Return [x, y] of the center of cell containing provided text 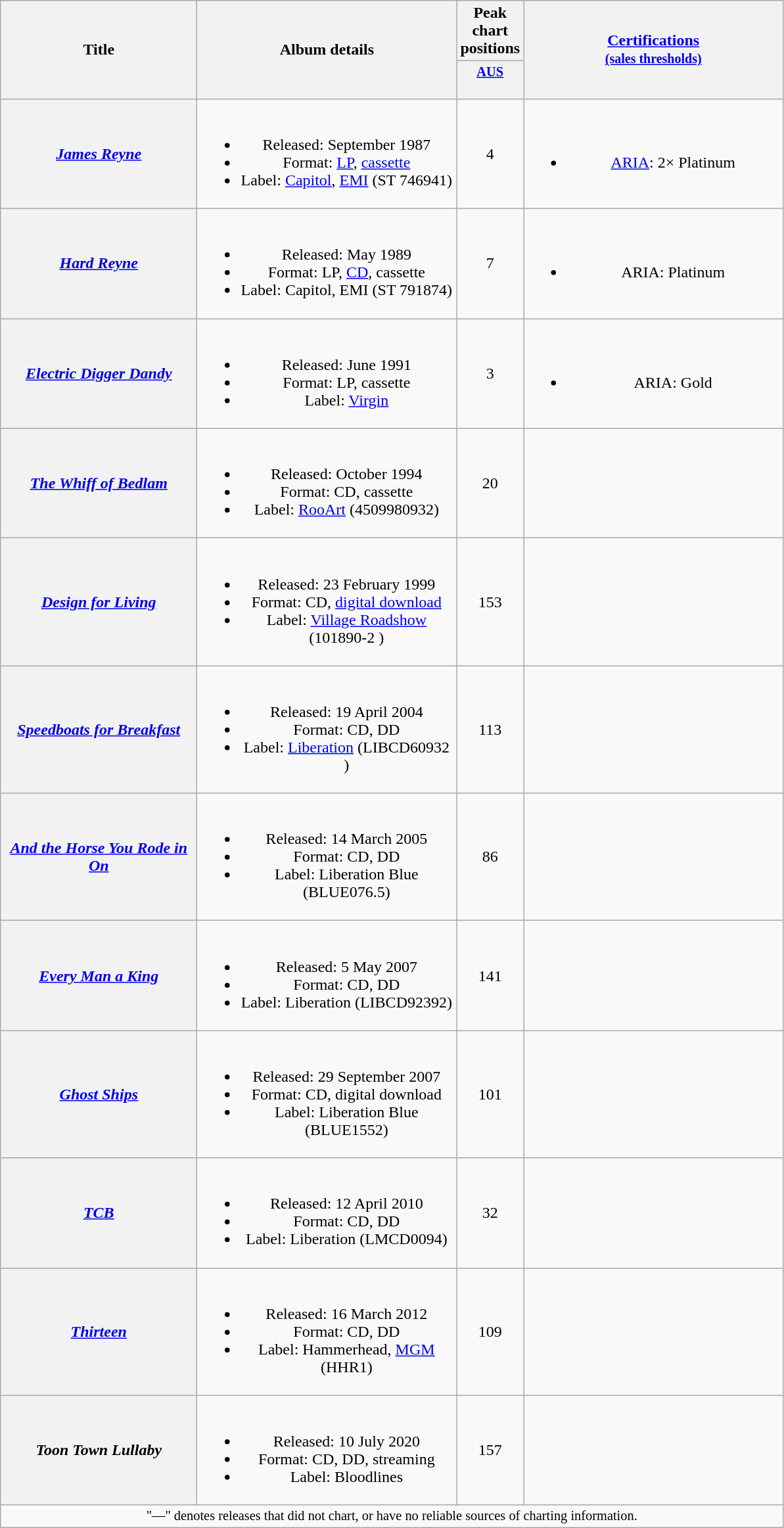
Released: October 1994Format: CD, cassetteLabel: RooArt (4509980932) [327, 484]
Released: September 1987Format: LP, cassetteLabel: Capitol, EMI (ST 746941) [327, 154]
113 [490, 729]
And the Horse You Rode in On [99, 857]
Released: May 1989Format: LP, CD, cassetteLabel: Capitol, EMI (ST 791874) [327, 264]
Hard Reyne [99, 264]
Released: 12 April 2010Format: CD, DDLabel: Liberation (LMCD0094) [327, 1213]
Released: 29 September 2007Format: CD, digital downloadLabel: Liberation Blue (BLUE1552) [327, 1094]
AUS [490, 80]
Released: 23 February 1999Format: CD, digital downloadLabel: Village Roadshow (101890-2 ) [327, 602]
Ghost Ships [99, 1094]
ARIA: Platinum [653, 264]
"—" denotes releases that did not chart, or have no reliable sources of charting information. [392, 1516]
Album details [327, 50]
Speedboats for Breakfast [99, 729]
Released: 19 April 2004Format: CD, DDLabel: Liberation (LIBCD60932 ) [327, 729]
157 [490, 1450]
TCB [99, 1213]
Released: 16 March 2012Format: CD, DDLabel: Hammerhead, MGM (HHR1) [327, 1331]
Thirteen [99, 1331]
86 [490, 857]
Electric Digger Dandy [99, 373]
101 [490, 1094]
Title [99, 50]
James Reyne [99, 154]
Released: 14 March 2005Format: CD, DDLabel: Liberation Blue (BLUE076.5) [327, 857]
Certifications(sales thresholds) [653, 50]
The Whiff of Bedlam [99, 484]
Released: 10 July 2020Format: CD, DD, streamingLabel: Bloodlines [327, 1450]
109 [490, 1331]
153 [490, 602]
141 [490, 975]
Peak chart positions [490, 31]
4 [490, 154]
Every Man a King [99, 975]
7 [490, 264]
20 [490, 484]
Design for Living [99, 602]
Toon Town Lullaby [99, 1450]
ARIA: 2× Platinum [653, 154]
32 [490, 1213]
3 [490, 373]
Released: 5 May 2007Format: CD, DDLabel: Liberation (LIBCD92392) [327, 975]
Released: June 1991Format: LP, cassetteLabel: Virgin [327, 373]
ARIA: Gold [653, 373]
